Identify which cell holds the provided text, then report its (x, y) central coordinate. 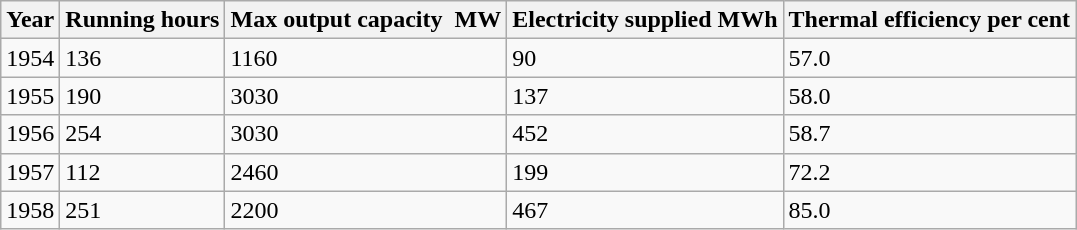
190 (142, 96)
Thermal efficiency per cent (930, 20)
1958 (30, 210)
136 (142, 58)
251 (142, 210)
Electricity supplied MWh (645, 20)
72.2 (930, 172)
85.0 (930, 210)
2200 (366, 210)
452 (645, 134)
254 (142, 134)
Max output capacity MW (366, 20)
90 (645, 58)
58.0 (930, 96)
2460 (366, 172)
112 (142, 172)
58.7 (930, 134)
1955 (30, 96)
Year (30, 20)
199 (645, 172)
1957 (30, 172)
1954 (30, 58)
467 (645, 210)
1956 (30, 134)
1160 (366, 58)
Running hours (142, 20)
57.0 (930, 58)
137 (645, 96)
